Find where the given text appears and provide that cell's center as [X, Y] coordinate. 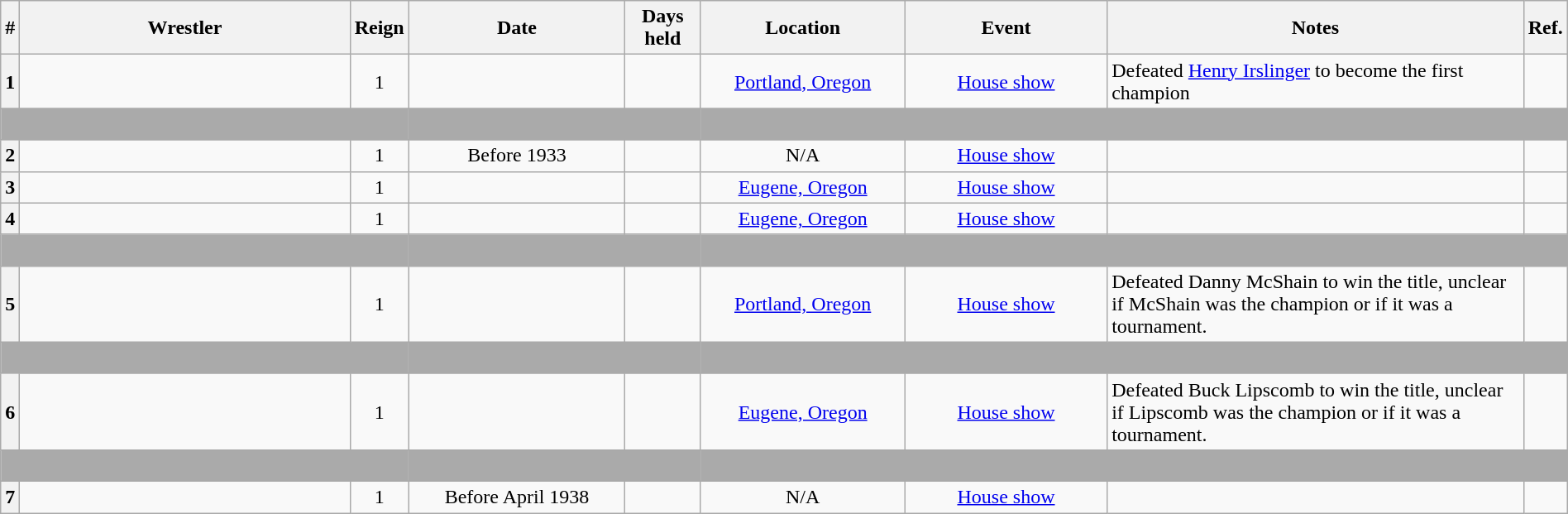
2 [10, 156]
Defeated Danny McShain to win the title, unclear if McShain was the champion or if it was a tournament. [1315, 304]
Reign [379, 28]
Notes [1315, 28]
5 [10, 304]
Before April 1938 [517, 497]
Ref. [1545, 28]
6 [10, 411]
4 [10, 219]
Location [802, 28]
Event [1006, 28]
Defeated Buck Lipscomb to win the title, unclear if Lipscomb was the champion or if it was a tournament. [1315, 411]
Before 1933 [517, 156]
7 [10, 497]
Date [517, 28]
Wrestler [185, 28]
3 [10, 187]
Defeated Henry Irslinger to become the first champion [1315, 81]
# [10, 28]
Days held [663, 28]
